Provide the (x, y) coordinate of the cell's center where the given text is located.  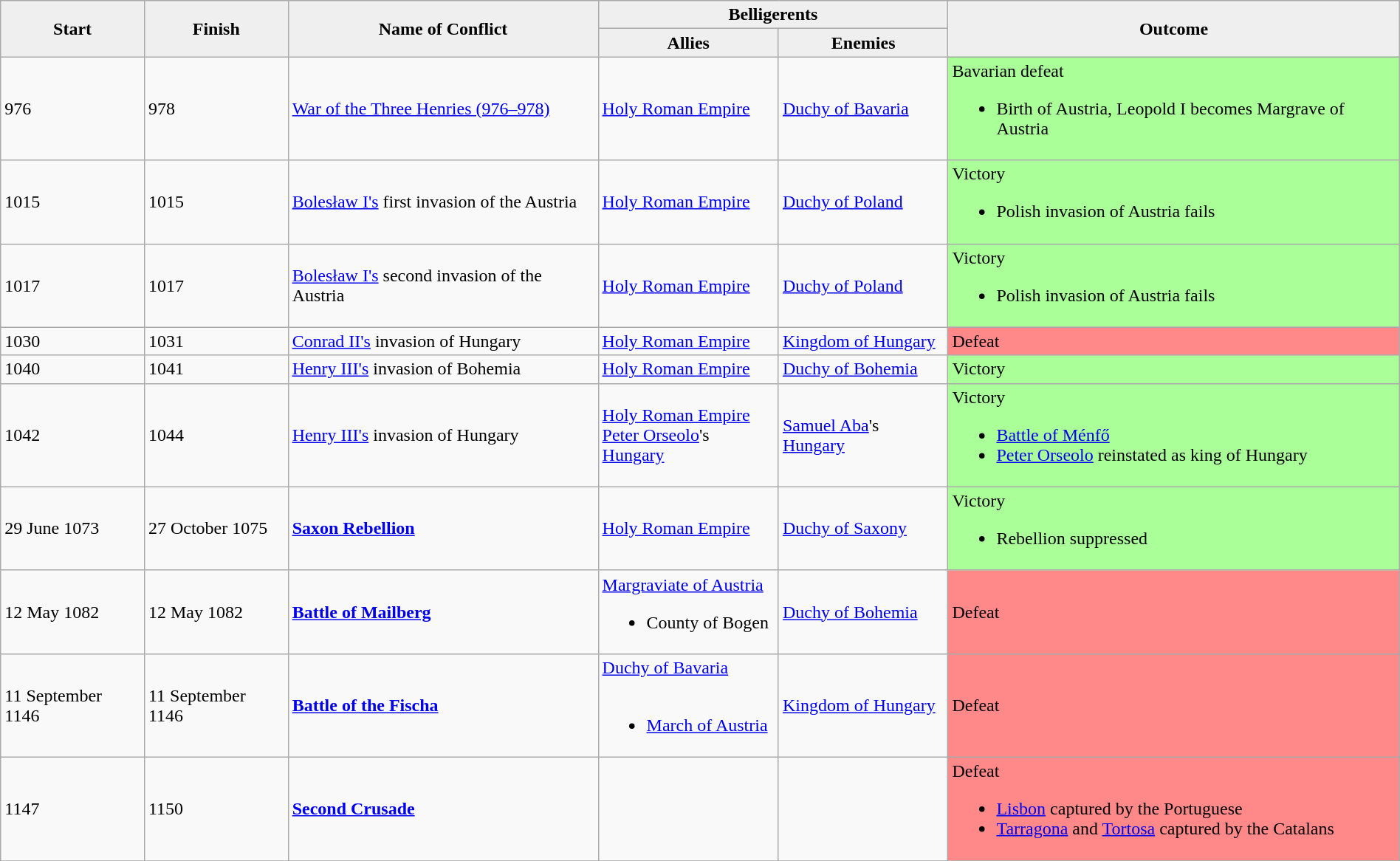
27 October 1075 (216, 529)
Saxon Rebellion (443, 529)
War of the Three Henries (976–978) (443, 109)
1150 (216, 809)
Allies (688, 43)
Conrad II's invasion of Hungary (443, 341)
Bolesław I's first invasion of the Austria (443, 202)
Holy Roman Empire Peter Orseolo's Hungary (688, 435)
Margraviate of AustriaCounty of Bogen (688, 611)
Enemies (862, 43)
1040 (72, 369)
1042 (72, 435)
1044 (216, 435)
Samuel Aba's Hungary (862, 435)
VictoryBattle of MénfőPeter Orseolo reinstated as king of Hungary (1174, 435)
29 June 1073 (72, 529)
Battle of Mailberg (443, 611)
Henry III's invasion of Hungary (443, 435)
Henry III's invasion of Bohemia (443, 369)
Start (72, 29)
Bavarian defeatBirth of Austria, Leopold I becomes Margrave of Austria (1174, 109)
Battle of the Fischa (443, 705)
1031 (216, 341)
976 (72, 109)
Outcome (1174, 29)
Duchy of Saxony (862, 529)
1030 (72, 341)
Bolesław I's second invasion of the Austria (443, 285)
Duchy of Bavaria March of Austria (688, 705)
DefeatLisbon captured by the PortugueseTarragona and Tortosa captured by the Catalans (1174, 809)
1147 (72, 809)
Name of Conflict (443, 29)
Duchy of Bavaria (862, 109)
Belligerents (773, 15)
Second Crusade (443, 809)
VictoryRebellion suppressed (1174, 529)
978 (216, 109)
1041 (216, 369)
Victory (1174, 369)
Finish (216, 29)
